Find where the given text appears and provide that cell's center as [x, y] coordinate. 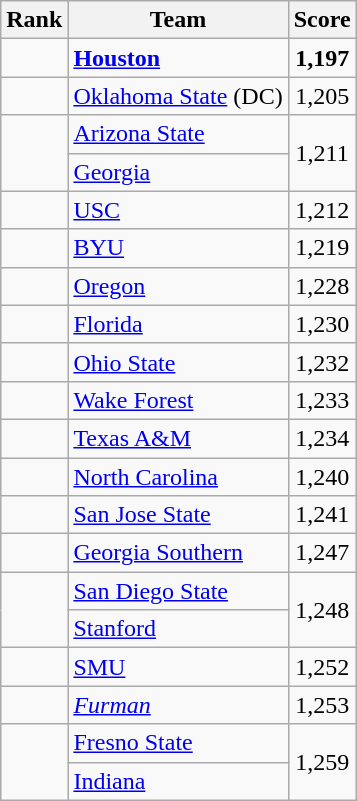
Fresno State [178, 743]
1,240 [322, 477]
1,205 [322, 96]
BYU [178, 248]
1,212 [322, 210]
Oklahoma State (DC) [178, 96]
Ohio State [178, 362]
Arizona State [178, 134]
1,232 [322, 362]
Stanford [178, 629]
Georgia Southern [178, 553]
Rank [34, 20]
Indiana [178, 781]
1,247 [322, 553]
1,228 [322, 286]
1,197 [322, 58]
Score [322, 20]
Wake Forest [178, 400]
Team [178, 20]
SMU [178, 667]
Houston [178, 58]
Oregon [178, 286]
1,233 [322, 400]
Georgia [178, 172]
1,219 [322, 248]
1,259 [322, 762]
North Carolina [178, 477]
Furman [178, 705]
1,241 [322, 515]
Texas A&M [178, 438]
1,234 [322, 438]
1,252 [322, 667]
Florida [178, 324]
USC [178, 210]
1,230 [322, 324]
1,253 [322, 705]
1,211 [322, 153]
San Jose State [178, 515]
San Diego State [178, 591]
1,248 [322, 610]
